Identify which cell holds the provided text, then report its (X, Y) central coordinate. 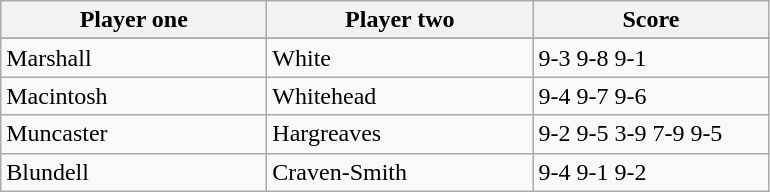
Macintosh (134, 96)
White (400, 58)
Player one (134, 20)
9-4 9-7 9-6 (651, 96)
Hargreaves (400, 134)
Marshall (134, 58)
9-4 9-1 9-2 (651, 172)
9-2 9-5 3-9 7-9 9-5 (651, 134)
Craven-Smith (400, 172)
9-3 9-8 9-1 (651, 58)
Muncaster (134, 134)
Score (651, 20)
Player two (400, 20)
Whitehead (400, 96)
Blundell (134, 172)
